Find where the given text appears and provide that cell's center as (X, Y) coordinate. 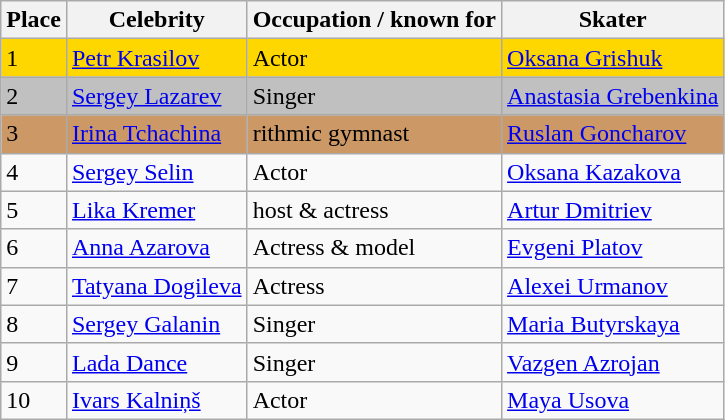
Oksana Grishuk (613, 58)
host & actress (374, 210)
Actress (374, 286)
Sergey Galanin (156, 324)
5 (34, 210)
Occupation / known for (374, 20)
Ruslan Goncharov (613, 134)
2 (34, 96)
Actress & model (374, 248)
Oksana Kazakova (613, 172)
1 (34, 58)
Maya Usova (613, 400)
Skater (613, 20)
Lada Dance (156, 362)
4 (34, 172)
Lika Kremer (156, 210)
Evgeni Platov (613, 248)
Sergey Lazarev (156, 96)
Anastasia Grebenkina (613, 96)
rithmic gymnast (374, 134)
Petr Krasilov (156, 58)
6 (34, 248)
Alexei Urmanov (613, 286)
9 (34, 362)
Irina Tchachina (156, 134)
Artur Dmitriev (613, 210)
Anna Azarova (156, 248)
Vazgen Azrojan (613, 362)
Place (34, 20)
Sergey Selin (156, 172)
Maria Butyrskaya (613, 324)
8 (34, 324)
7 (34, 286)
10 (34, 400)
Tatyana Dogileva (156, 286)
Celebrity (156, 20)
Ivars Kalniņš (156, 400)
3 (34, 134)
